Output the [x, y] coordinate of the center of the cell containing the given text.  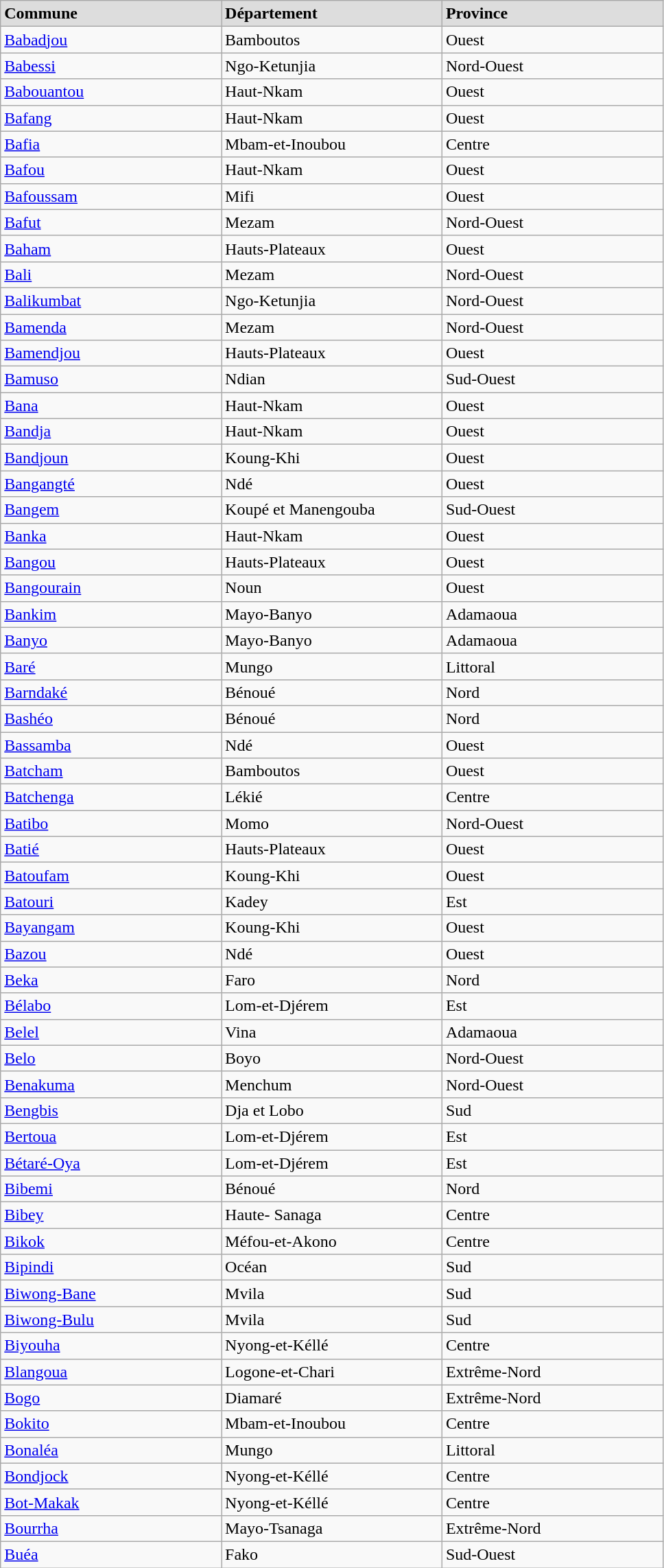
Biyouha [111, 1346]
Batibo [111, 823]
Batchenga [111, 797]
Commune [111, 14]
Bayangam [111, 928]
Bali [111, 274]
Bangangté [111, 484]
Bangourain [111, 588]
Kadey [332, 902]
Bassamba [111, 745]
Bibey [111, 1215]
Babadjou [111, 40]
Bamenda [111, 327]
Beka [111, 980]
Vina [332, 1032]
Fako [332, 1554]
Faro [332, 980]
Blangoua [111, 1372]
Bafou [111, 170]
Buéa [111, 1554]
Bafoussam [111, 196]
Bélabo [111, 1006]
Bétaré-Oya [111, 1163]
Belo [111, 1058]
Bafia [111, 144]
Banka [111, 536]
Bikok [111, 1241]
Logone-et-Chari [332, 1372]
Bafut [111, 222]
Bankim [111, 614]
Bengbis [111, 1110]
Bangou [111, 562]
Mifi [332, 196]
Belel [111, 1032]
Bondjock [111, 1476]
Bogo [111, 1398]
Momo [332, 823]
Noun [332, 588]
Dja et Lobo [332, 1110]
Diamaré [332, 1398]
Bana [111, 406]
Bashéo [111, 718]
Menchum [332, 1084]
Bandjoun [111, 458]
Barndaké [111, 692]
Biwong-Bulu [111, 1320]
Mayo-Tsanaga [332, 1528]
Ndian [332, 379]
Bertoua [111, 1136]
Département [332, 14]
Bibemi [111, 1189]
Baré [111, 666]
Banyo [111, 640]
Batoufam [111, 876]
Bandja [111, 432]
Batcham [111, 771]
Océan [332, 1267]
Bourrha [111, 1528]
Bamuso [111, 379]
Bot-Makak [111, 1502]
Bangem [111, 510]
Bazou [111, 954]
Bokito [111, 1424]
Koupé et Manengouba [332, 510]
Bafang [111, 118]
Benakuma [111, 1084]
Balikumbat [111, 301]
Batouri [111, 902]
Méfou-et-Akono [332, 1241]
Province [552, 14]
Bipindi [111, 1267]
Baham [111, 248]
Babouantou [111, 92]
Haute- Sanaga [332, 1215]
Bonaléa [111, 1450]
Bamendjou [111, 353]
Lékié [332, 797]
Babessi [111, 66]
Batié [111, 850]
Boyo [332, 1058]
Biwong-Bane [111, 1294]
